Return (x, y) of the center of cell containing provided text 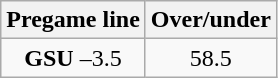
58.5 (210, 58)
Over/under (210, 20)
Pregame line (74, 20)
GSU –3.5 (74, 58)
